Detect which cell encompasses the target text, then output its (x, y) center coordinate. 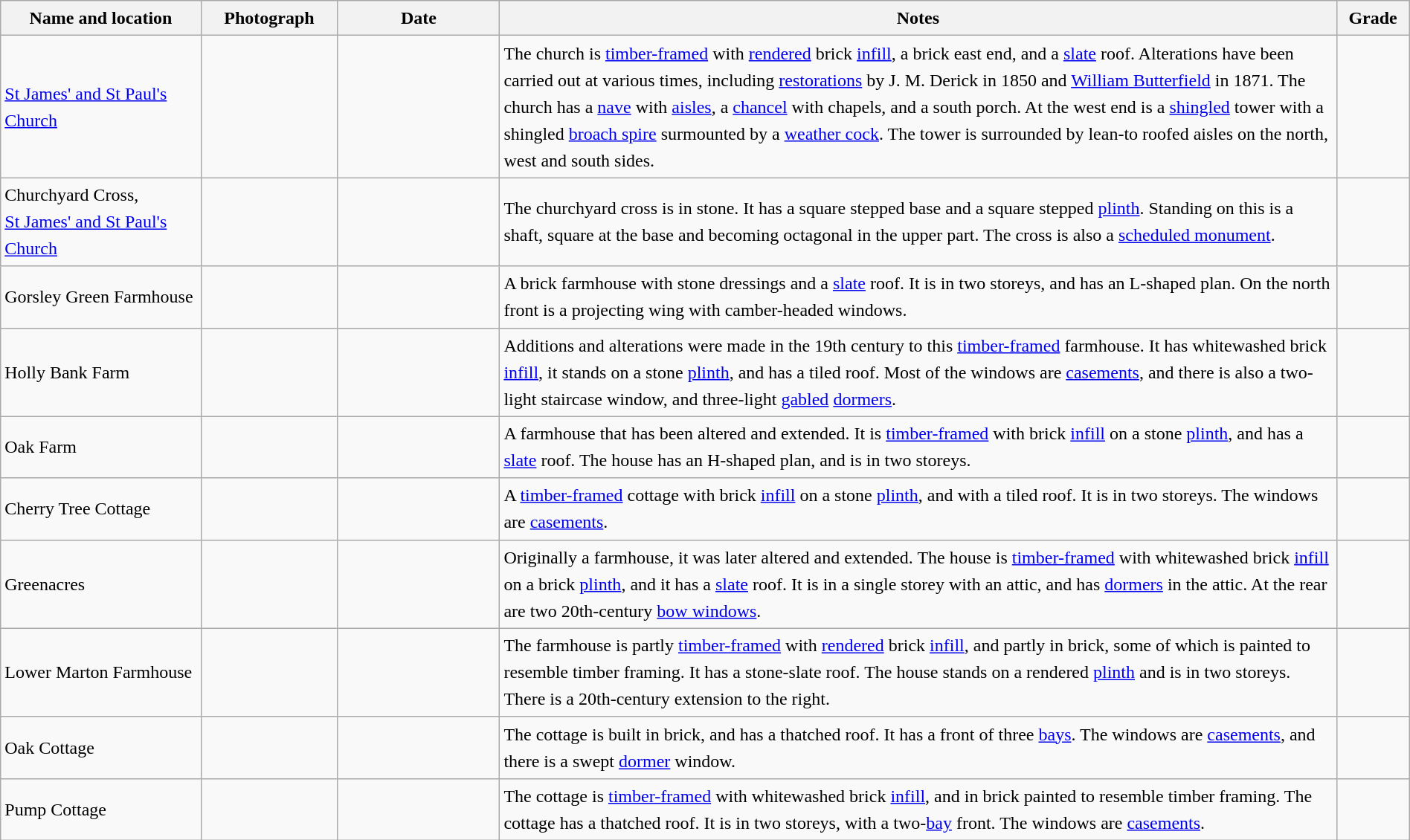
Greenacres (101, 584)
Notes (918, 18)
Gorsley Green Farmhouse (101, 297)
Photograph (269, 18)
Date (419, 18)
Churchyard Cross,St James' and St Paul's Church (101, 222)
Holly Bank Farm (101, 372)
Name and location (101, 18)
A timber-framed cottage with brick infill on a stone plinth, and with a tiled roof. It is in two storeys. The windows are casements. (918, 508)
Pump Cottage (101, 809)
Grade (1373, 18)
Lower Marton Farmhouse (101, 672)
The cottage is built in brick, and has a thatched roof. It has a front of three bays. The windows are casements, and there is a swept dormer window. (918, 748)
Oak Farm (101, 448)
St James' and St Paul's Church (101, 107)
Cherry Tree Cottage (101, 508)
Oak Cottage (101, 748)
